Return [x, y] of the center of cell containing provided text 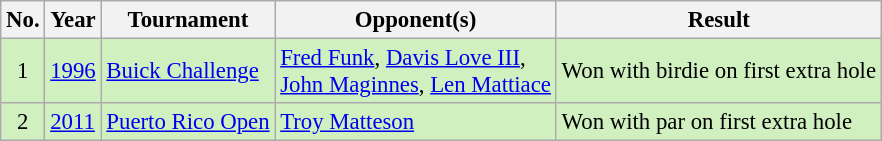
Buick Challenge [188, 72]
Opponent(s) [416, 20]
Won with par on first extra hole [718, 122]
1996 [73, 72]
1 [23, 72]
Tournament [188, 20]
Fred Funk, Davis Love III, John Maginnes, Len Mattiace [416, 72]
2011 [73, 122]
No. [23, 20]
2 [23, 122]
Puerto Rico Open [188, 122]
Troy Matteson [416, 122]
Won with birdie on first extra hole [718, 72]
Result [718, 20]
Year [73, 20]
